Detect which cell encompasses the target text, then output its (x, y) center coordinate. 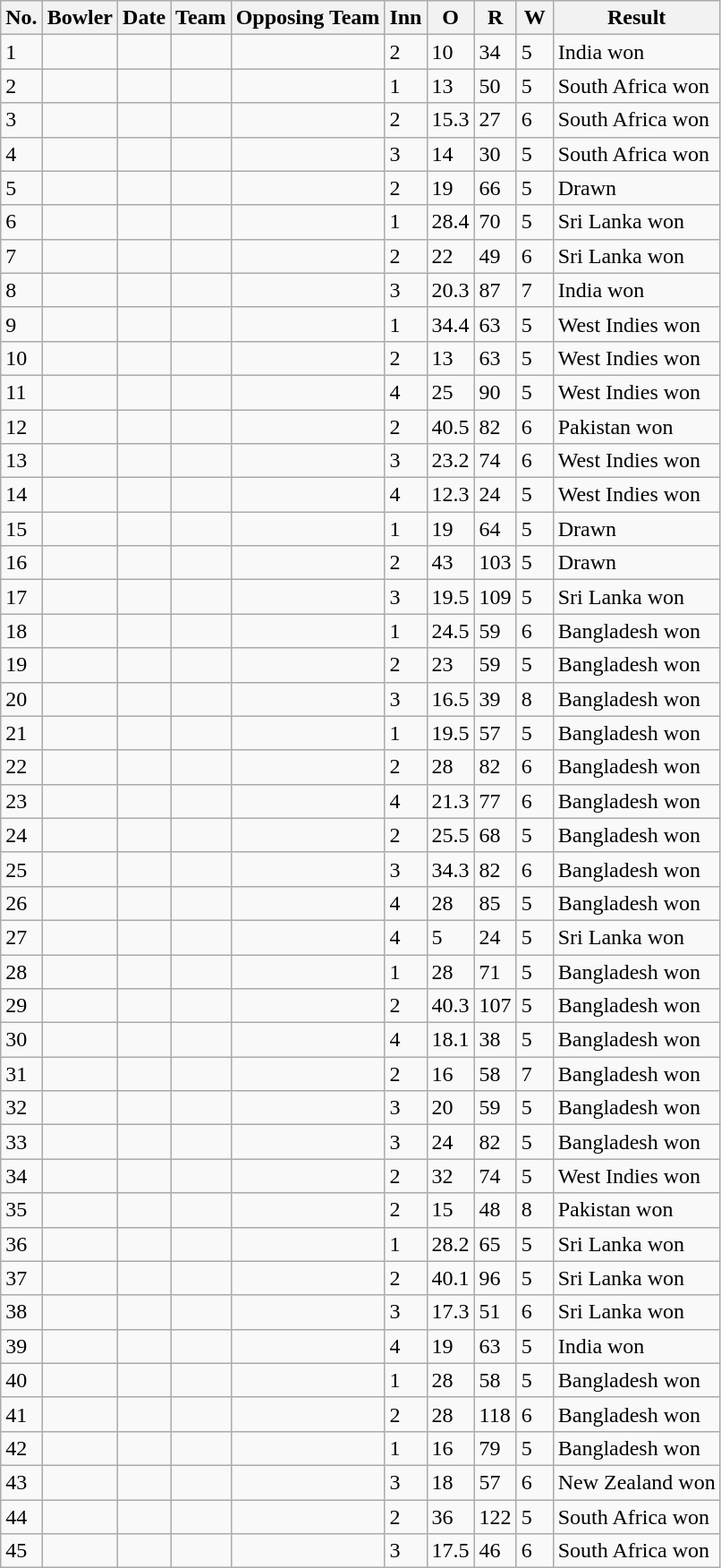
R (496, 18)
11 (21, 392)
77 (496, 801)
9 (21, 324)
15.3 (451, 120)
68 (496, 835)
90 (496, 392)
17.5 (451, 1551)
85 (496, 903)
28.2 (451, 1244)
Bowler (80, 18)
107 (496, 1006)
34.4 (451, 324)
31 (21, 1074)
64 (496, 529)
40.1 (451, 1278)
29 (21, 1006)
W (535, 18)
45 (21, 1551)
28.4 (451, 222)
Result (637, 18)
40 (21, 1380)
65 (496, 1244)
12.3 (451, 495)
41 (21, 1414)
71 (496, 971)
103 (496, 563)
17.3 (451, 1312)
34.3 (451, 869)
49 (496, 256)
66 (496, 188)
21.3 (451, 801)
24.5 (451, 631)
Date (145, 18)
87 (496, 290)
51 (496, 1312)
96 (496, 1278)
Opposing Team (308, 18)
48 (496, 1210)
New Zealand won (637, 1482)
35 (21, 1210)
20.3 (451, 290)
25.5 (451, 835)
79 (496, 1448)
40.3 (451, 1006)
42 (21, 1448)
40.5 (451, 427)
26 (21, 903)
Team (201, 18)
44 (21, 1517)
50 (496, 86)
No. (21, 18)
33 (21, 1142)
18.1 (451, 1040)
118 (496, 1414)
16.5 (451, 699)
17 (21, 597)
109 (496, 597)
23.2 (451, 461)
46 (496, 1551)
37 (21, 1278)
70 (496, 222)
21 (21, 733)
O (451, 18)
12 (21, 427)
122 (496, 1517)
Inn (406, 18)
